Return the (x, y) coordinate for the center point of the cell that contains the specified text.  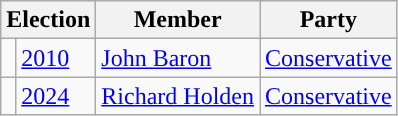
Election (48, 20)
2024 (56, 96)
Member (178, 20)
2010 (56, 58)
Party (329, 20)
John Baron (178, 58)
Richard Holden (178, 96)
